Extract the (x, y) coordinate from the center of the cell holding the provided text.  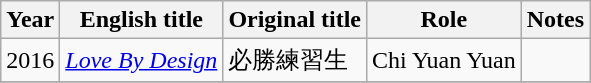
Role (444, 20)
Notes (555, 20)
Year (30, 20)
Chi Yuan Yuan (444, 60)
必勝練習生 (295, 60)
2016 (30, 60)
Love By Design (142, 60)
English title (142, 20)
Original title (295, 20)
